Identify which cell holds the provided text, then report its (X, Y) central coordinate. 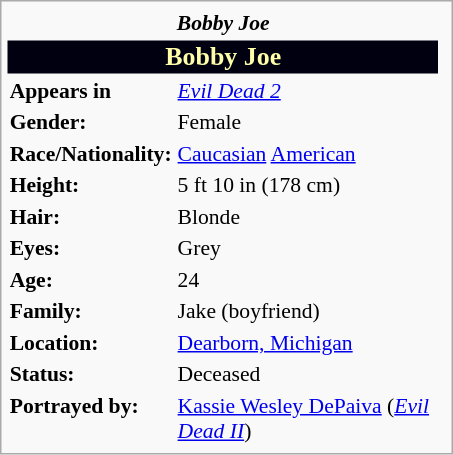
Kassie Wesley DePaiva (Evil Dead II) (307, 418)
Family: (90, 311)
Appears in (90, 90)
Deceased (307, 374)
Race/Nationality: (90, 153)
Portrayed by: (90, 418)
Eyes: (90, 248)
Caucasian American (307, 153)
Evil Dead 2 (307, 90)
Hair: (90, 216)
Jake (boyfriend) (307, 311)
Grey (307, 248)
Blonde (307, 216)
Gender: (90, 122)
Dearborn, Michigan (307, 342)
Height: (90, 185)
Age: (90, 279)
Female (307, 122)
Location: (90, 342)
Status: (90, 374)
5 ft 10 in (178 cm) (307, 185)
24 (307, 279)
